Detect which cell encompasses the target text, then output its (x, y) center coordinate. 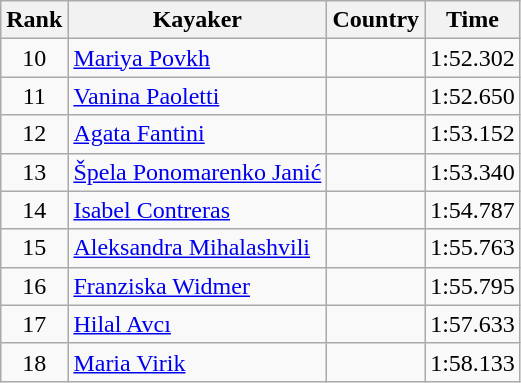
15 (34, 248)
13 (34, 172)
11 (34, 96)
1:54.787 (473, 210)
Rank (34, 20)
Vanina Paoletti (198, 96)
Aleksandra Mihalashvili (198, 248)
1:53.152 (473, 134)
12 (34, 134)
Kayaker (198, 20)
1:55.795 (473, 286)
14 (34, 210)
Maria Virik (198, 362)
Time (473, 20)
1:52.650 (473, 96)
Agata Fantini (198, 134)
17 (34, 324)
16 (34, 286)
Franziska Widmer (198, 286)
Hilal Avcı (198, 324)
10 (34, 58)
Country (376, 20)
18 (34, 362)
1:55.763 (473, 248)
Mariya Povkh (198, 58)
1:52.302 (473, 58)
Isabel Contreras (198, 210)
1:58.133 (473, 362)
1:57.633 (473, 324)
1:53.340 (473, 172)
Špela Ponomarenko Janić (198, 172)
